Pinpoint the cell where the given text exists, returning its [x, y] midpoint coordinate. 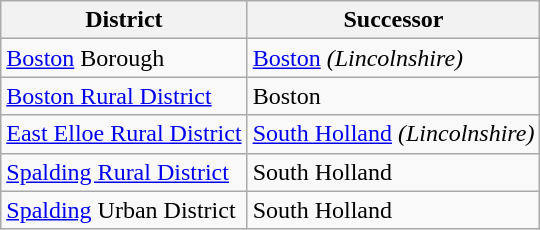
Boston [394, 96]
Boston Borough [124, 58]
Successor [394, 20]
District [124, 20]
Boston Rural District [124, 96]
East Elloe Rural District [124, 134]
South Holland (Lincolnshire) [394, 134]
Spalding Rural District [124, 172]
Spalding Urban District [124, 210]
Boston (Lincolnshire) [394, 58]
